Provide the [x, y] coordinate of the cell's center where the given text is located.  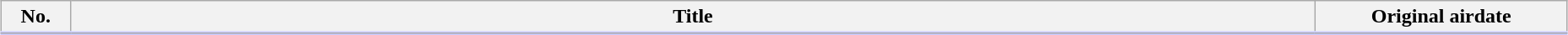
Original airdate [1441, 17]
Title [693, 17]
No. [35, 17]
